Return the (x, y) coordinate for the center point of the cell that contains the specified text.  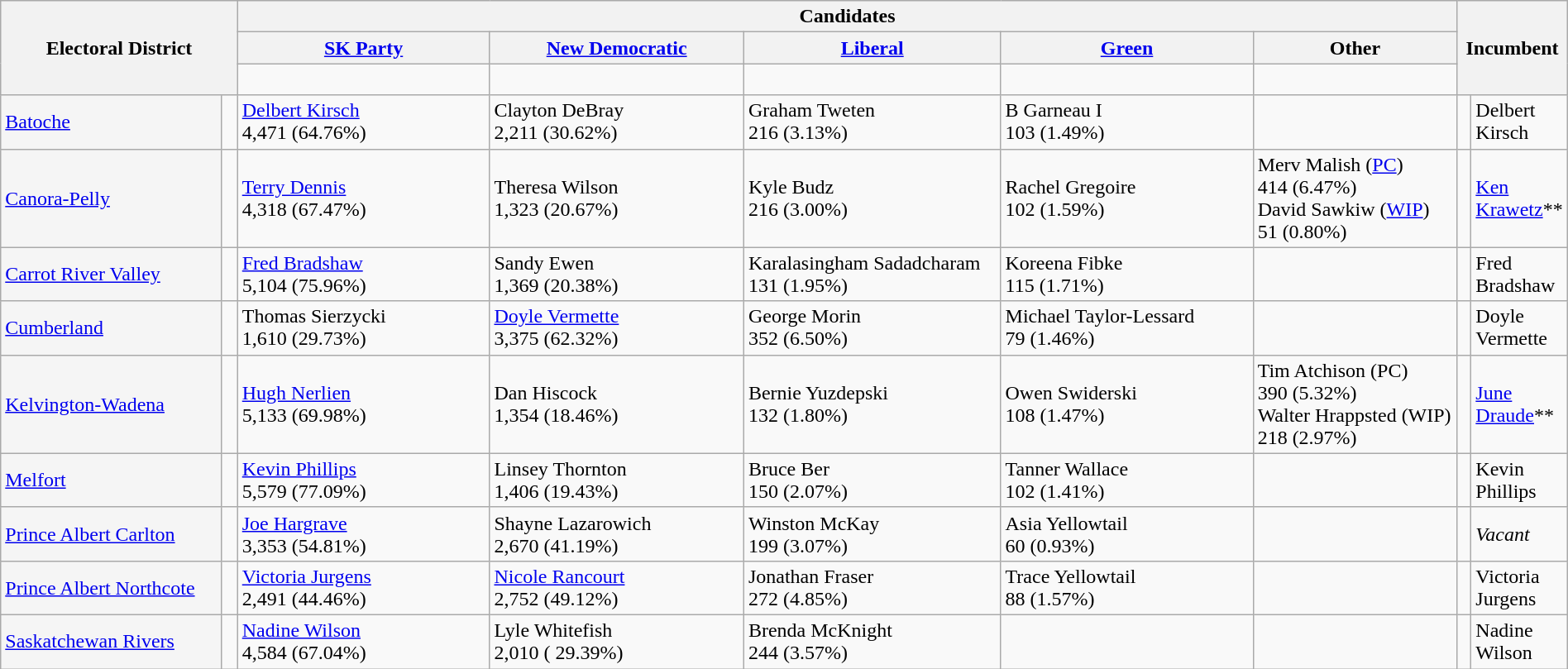
Hugh Nerlien5,133 (69.98%) (364, 404)
Fred Bradshaw (1519, 275)
Cumberland (111, 327)
Candidates (847, 17)
Karalasingham Sadadcharam131 (1.95%) (872, 275)
Koreena Fibke115 (1.71%) (1126, 275)
Victoria Jurgens (1519, 587)
Tanner Wallace102 (1.41%) (1126, 480)
Trace Yellowtail88 (1.57%) (1126, 587)
Michael Taylor-Lessard79 (1.46%) (1126, 327)
Fred Bradshaw5,104 (75.96%) (364, 275)
Doyle Vermette (1519, 327)
New Democratic (617, 48)
Bruce Ber150 (2.07%) (872, 480)
Kyle Budz216 (3.00%) (872, 198)
Carrot River Valley (111, 275)
Canora-Pelly (111, 198)
Ken Krawetz** (1519, 198)
Other (1355, 48)
Rachel Gregoire102 (1.59%) (1126, 198)
Terry Dennis4,318 (67.47%) (364, 198)
Doyle Vermette3,375 (62.32%) (617, 327)
Melfort (111, 480)
Asia Yellowtail60 (0.93%) (1126, 534)
Bernie Yuzdepski132 (1.80%) (872, 404)
Saskatchewan Rivers (111, 642)
Merv Malish (PC)414 (6.47%)David Sawkiw (WIP)51 (0.80%) (1355, 198)
Dan Hiscock1,354 (18.46%) (617, 404)
B Garneau I103 (1.49%) (1126, 122)
Tim Atchison (PC)390 (5.32%)Walter Hrappsted (WIP)218 (2.97%) (1355, 404)
Winston McKay199 (3.07%) (872, 534)
Nadine Wilson4,584 (67.04%) (364, 642)
Thomas Sierzycki1,610 (29.73%) (364, 327)
Brenda McKnight244 (3.57%) (872, 642)
Prince Albert Northcote (111, 587)
Batoche (111, 122)
Victoria Jurgens2,491 (44.46%) (364, 587)
Prince Albert Carlton (111, 534)
Liberal (872, 48)
Jonathan Fraser272 (4.85%) (872, 587)
June Draude** (1519, 404)
Clayton DeBray2,211 (30.62%) (617, 122)
Vacant (1519, 534)
Delbert Kirsch4,471 (64.76%) (364, 122)
Electoral District (119, 48)
Green (1126, 48)
SK Party (364, 48)
Incumbent (1513, 48)
Delbert Kirsch (1519, 122)
Kelvington-Wadena (111, 404)
Linsey Thornton1,406 (19.43%) (617, 480)
Sandy Ewen1,369 (20.38%) (617, 275)
Owen Swiderski108 (1.47%) (1126, 404)
Theresa Wilson1,323 (20.67%) (617, 198)
George Morin352 (6.50%) (872, 327)
Kevin Phillips5,579 (77.09%) (364, 480)
Nadine Wilson (1519, 642)
Joe Hargrave3,353 (54.81%) (364, 534)
Kevin Phillips (1519, 480)
Graham Tweten216 (3.13%) (872, 122)
Lyle Whitefish2,010 ( 29.39%) (617, 642)
Shayne Lazarowich2,670 (41.19%) (617, 534)
Nicole Rancourt2,752 (49.12%) (617, 587)
